From the cell containing the given text, extract its center point as [X, Y] coordinate. 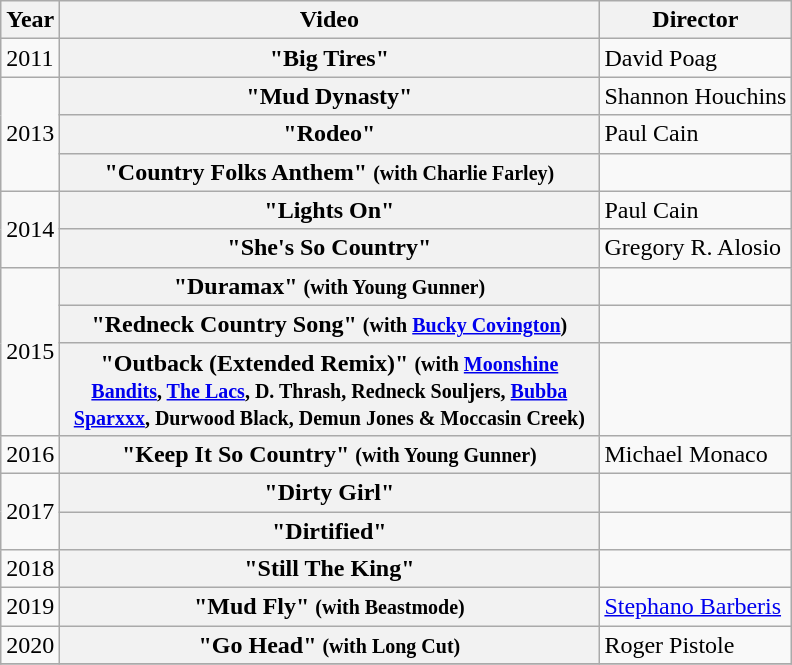
"Big Tires" [330, 58]
Michael Monaco [696, 454]
"Country Folks Anthem" (with Charlie Farley) [330, 172]
"Mud Fly" (with Beastmode) [330, 607]
"Lights On" [330, 210]
Stephano Barberis [696, 607]
2015 [30, 351]
2019 [30, 607]
"Dirtified" [330, 531]
"Go Head" (with Long Cut) [330, 645]
2014 [30, 229]
"Mud Dynasty" [330, 96]
Gregory R. Alosio [696, 248]
"Duramax" (with Young Gunner) [330, 286]
Roger Pistole [696, 645]
"She's So Country" [330, 248]
"Still The King" [330, 569]
2013 [30, 134]
"Redneck Country Song" (with Bucky Covington) [330, 324]
2020 [30, 645]
David Poag [696, 58]
Director [696, 20]
Year [30, 20]
"Dirty Girl" [330, 492]
2018 [30, 569]
2016 [30, 454]
"Keep It So Country" (with Young Gunner) [330, 454]
Video [330, 20]
"Rodeo" [330, 134]
2011 [30, 58]
Shannon Houchins [696, 96]
2017 [30, 511]
